Determine the (X, Y) coordinate at the center of the cell enclosing the given text.  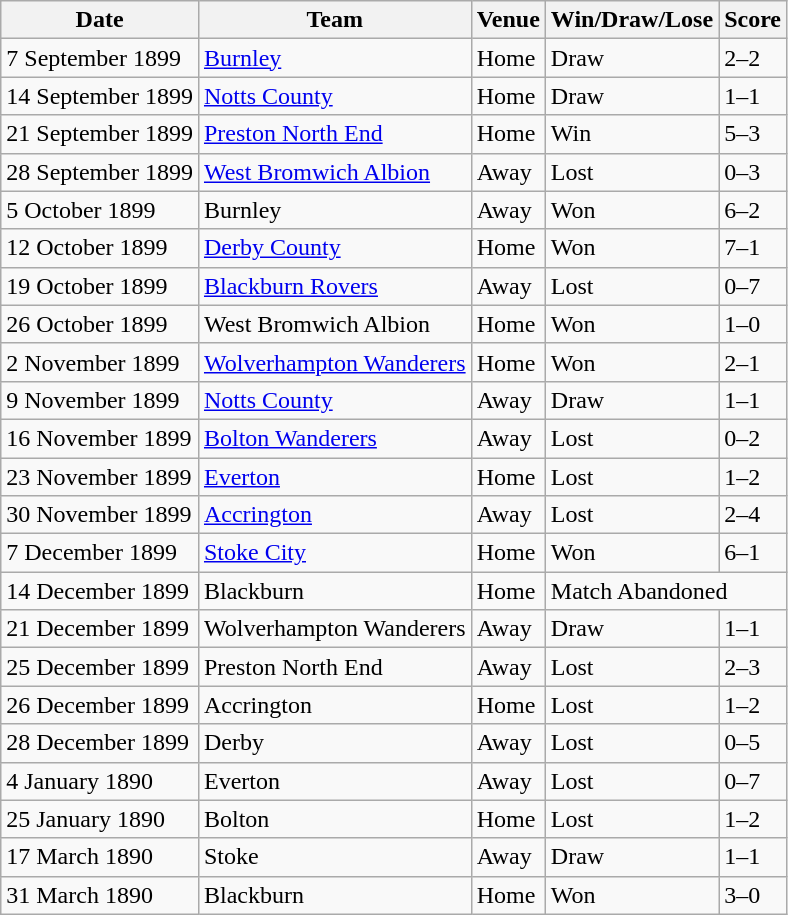
0–5 (753, 743)
17 March 1890 (100, 857)
3–0 (753, 895)
30 November 1899 (100, 515)
Bolton Wanderers (334, 438)
9 November 1899 (100, 400)
Win/Draw/Lose (632, 20)
Derby (334, 743)
Score (753, 20)
7 September 1899 (100, 58)
2–4 (753, 515)
Venue (508, 20)
2–3 (753, 667)
4 January 1890 (100, 781)
6–2 (753, 210)
14 September 1899 (100, 96)
Date (100, 20)
25 December 1899 (100, 667)
26 December 1899 (100, 705)
21 September 1899 (100, 134)
28 September 1899 (100, 172)
31 March 1890 (100, 895)
5 October 1899 (100, 210)
25 January 1890 (100, 819)
12 October 1899 (100, 248)
14 December 1899 (100, 591)
2 November 1899 (100, 362)
26 October 1899 (100, 324)
2–2 (753, 58)
21 December 1899 (100, 629)
Stoke (334, 857)
16 November 1899 (100, 438)
Blackburn Rovers (334, 286)
7 December 1899 (100, 553)
Match Abandoned (666, 591)
Bolton (334, 819)
Derby County (334, 248)
Win (632, 134)
5–3 (753, 134)
Stoke City (334, 553)
0–3 (753, 172)
0–2 (753, 438)
2–1 (753, 362)
7–1 (753, 248)
28 December 1899 (100, 743)
23 November 1899 (100, 477)
1–0 (753, 324)
Team (334, 20)
6–1 (753, 553)
19 October 1899 (100, 286)
